For the text-containing cell, return its midpoint in (X, Y) coordinate format. 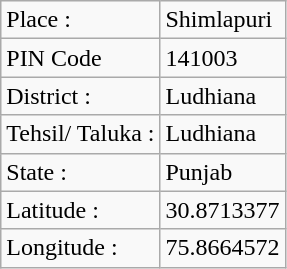
Longitude : (80, 248)
Punjab (222, 172)
District : (80, 96)
Shimlapuri (222, 20)
State : (80, 172)
PIN Code (80, 58)
Tehsil/ Taluka : (80, 134)
Latitude : (80, 210)
Place : (80, 20)
141003 (222, 58)
75.8664572 (222, 248)
30.8713377 (222, 210)
